Locate the cell with the specified text and output its (X, Y) center coordinate. 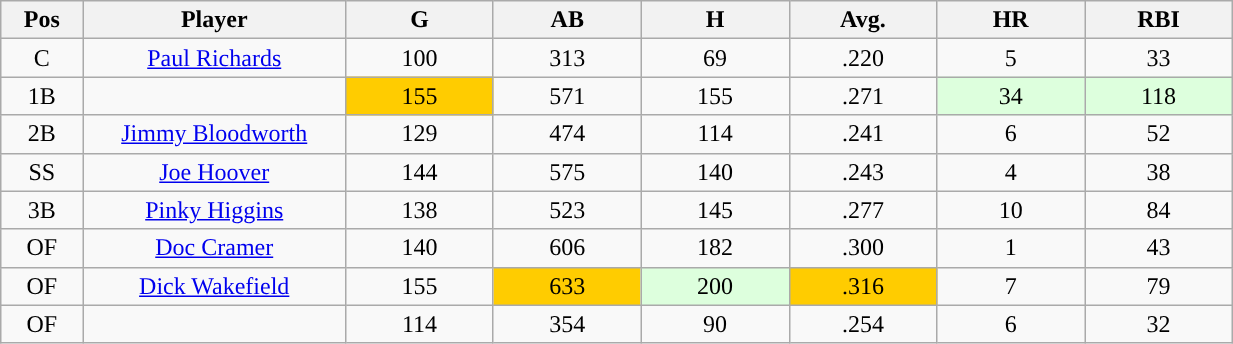
313 (567, 58)
Doc Cramer (214, 248)
1B (42, 96)
69 (715, 58)
52 (1159, 134)
633 (567, 286)
.241 (863, 134)
4 (1011, 172)
1 (1011, 248)
7 (1011, 286)
.220 (863, 58)
606 (567, 248)
2B (42, 134)
10 (1011, 210)
100 (420, 58)
145 (715, 210)
5 (1011, 58)
Paul Richards (214, 58)
34 (1011, 96)
129 (420, 134)
.300 (863, 248)
43 (1159, 248)
354 (567, 324)
H (715, 20)
33 (1159, 58)
Dick Wakefield (214, 286)
SS (42, 172)
182 (715, 248)
144 (420, 172)
200 (715, 286)
.254 (863, 324)
HR (1011, 20)
79 (1159, 286)
Jimmy Bloodworth (214, 134)
Avg. (863, 20)
Pos (42, 20)
.271 (863, 96)
90 (715, 324)
32 (1159, 324)
38 (1159, 172)
3B (42, 210)
C (42, 58)
.277 (863, 210)
AB (567, 20)
138 (420, 210)
Pinky Higgins (214, 210)
Joe Hoover (214, 172)
RBI (1159, 20)
118 (1159, 96)
474 (567, 134)
G (420, 20)
Player (214, 20)
571 (567, 96)
84 (1159, 210)
.243 (863, 172)
.316 (863, 286)
523 (567, 210)
575 (567, 172)
